Provide the (x, y) coordinate of the cell's center where the given text is located.  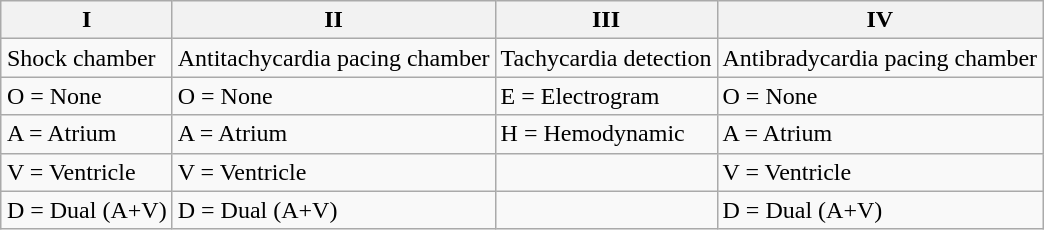
Antitachycardia pacing chamber (334, 58)
I (86, 20)
Tachycardia detection (606, 58)
III (606, 20)
Shock chamber (86, 58)
Antibradycardia pacing chamber (880, 58)
H = Hemodynamic (606, 134)
II (334, 20)
E = Electrogram (606, 96)
IV (880, 20)
